Return [X, Y] of the center of cell containing provided text 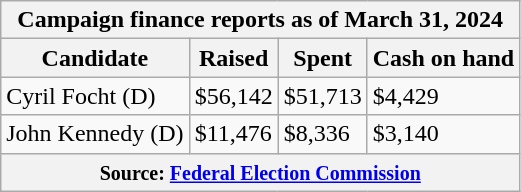
$8,336 [322, 134]
John Kennedy (D) [95, 134]
Spent [322, 58]
Raised [234, 58]
Candidate [95, 58]
$3,140 [443, 134]
$56,142 [234, 96]
$51,713 [322, 96]
Cyril Focht (D) [95, 96]
Source: Federal Election Commission [260, 172]
Campaign finance reports as of March 31, 2024 [260, 20]
Cash on hand [443, 58]
$11,476 [234, 134]
$4,429 [443, 96]
